Locate the cell with the specified text and output its (x, y) center coordinate. 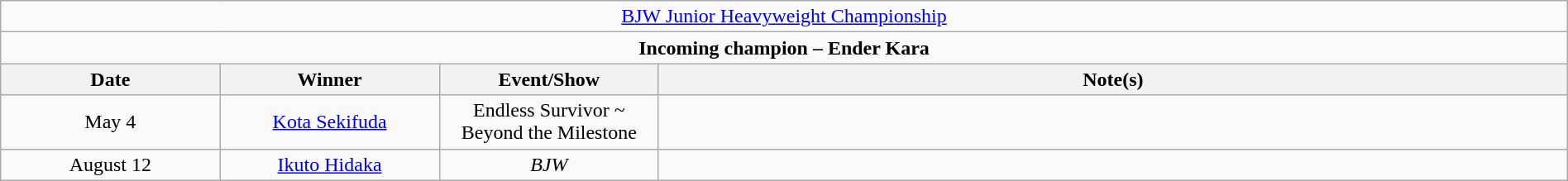
Kota Sekifuda (329, 122)
Winner (329, 79)
Endless Survivor ~ Beyond the Milestone (549, 122)
BJW Junior Heavyweight Championship (784, 17)
Incoming champion – Ender Kara (784, 48)
August 12 (111, 164)
Event/Show (549, 79)
Note(s) (1113, 79)
Ikuto Hidaka (329, 164)
Date (111, 79)
May 4 (111, 122)
BJW (549, 164)
